Detect which cell encompasses the target text, then output its (X, Y) center coordinate. 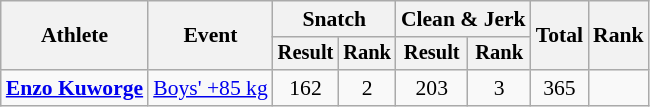
Snatch (334, 19)
203 (432, 88)
3 (500, 88)
2 (367, 88)
Enzo Kuworge (74, 88)
Clean & Jerk (464, 19)
Athlete (74, 36)
162 (306, 88)
Total (560, 36)
365 (560, 88)
Boys' +85 kg (210, 88)
Event (210, 36)
